Return (x, y) of the center of cell containing provided text 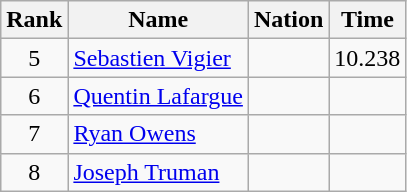
6 (34, 96)
Name (158, 20)
Nation (288, 20)
Time (368, 20)
5 (34, 58)
7 (34, 134)
Joseph Truman (158, 172)
Rank (34, 20)
Ryan Owens (158, 134)
Sebastien Vigier (158, 58)
10.238 (368, 58)
Quentin Lafargue (158, 96)
8 (34, 172)
